Find where the given text appears and provide that cell's center as [x, y] coordinate. 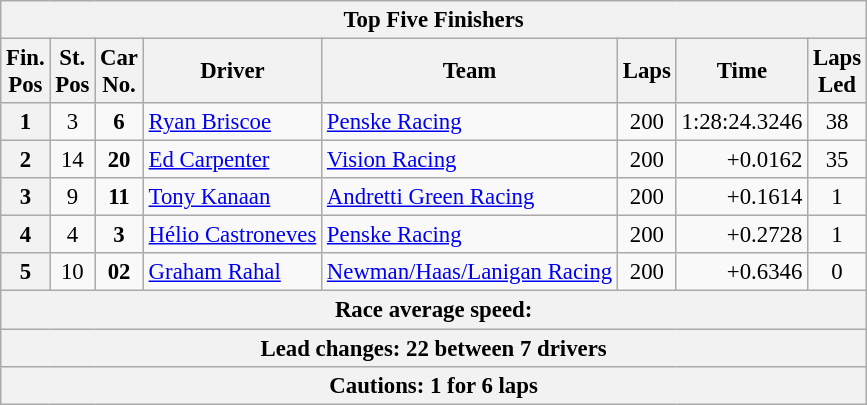
20 [120, 160]
Fin.Pos [26, 72]
+0.0162 [742, 160]
2 [26, 160]
Lead changes: 22 between 7 drivers [434, 348]
St.Pos [72, 72]
Ryan Briscoe [232, 122]
Vision Racing [470, 160]
11 [120, 197]
Cautions: 1 for 6 laps [434, 385]
Driver [232, 72]
14 [72, 160]
Hélio Castroneves [232, 235]
+0.1614 [742, 197]
Top Five Finishers [434, 20]
38 [838, 122]
CarNo. [120, 72]
Tony Kanaan [232, 197]
Andretti Green Racing [470, 197]
Race average speed: [434, 310]
35 [838, 160]
+0.6346 [742, 273]
1:28:24.3246 [742, 122]
LapsLed [838, 72]
Time [742, 72]
Newman/Haas/Lanigan Racing [470, 273]
6 [120, 122]
5 [26, 273]
Ed Carpenter [232, 160]
Team [470, 72]
0 [838, 273]
+0.2728 [742, 235]
10 [72, 273]
Laps [646, 72]
Graham Rahal [232, 273]
02 [120, 273]
9 [72, 197]
